Determine the (X, Y) coordinate at the center of the cell enclosing the given text.  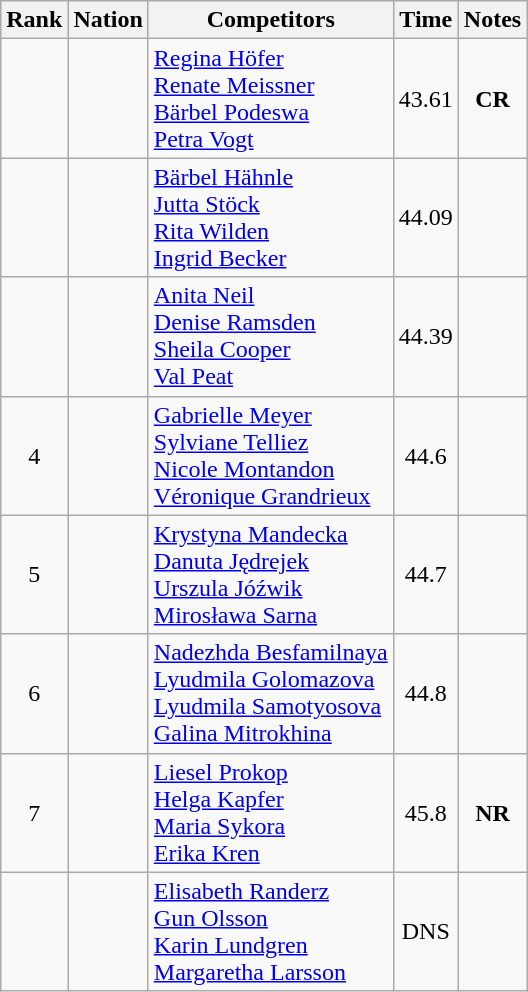
Nadezhda BesfamilnayaLyudmila GolomazovaLyudmila SamotyosovaGalina Mitrokhina (270, 694)
44.09 (426, 218)
Bärbel HähnleJutta StöckRita WildenIngrid Becker (270, 218)
CR (492, 98)
NR (492, 812)
Liesel ProkopHelga KapferMaria SykoraErika Kren (270, 812)
Rank (34, 20)
Regina HöferRenate MeissnerBärbel PodeswaPetra Vogt (270, 98)
5 (34, 574)
44.39 (426, 336)
Competitors (270, 20)
Krystyna MandeckaDanuta JędrejekUrszula JóźwikMirosława Sarna (270, 574)
Notes (492, 20)
44.8 (426, 694)
4 (34, 456)
Gabrielle MeyerSylviane TelliezNicole MontandonVéronique Grandrieux (270, 456)
7 (34, 812)
43.61 (426, 98)
Anita NeilDenise RamsdenSheila CooperVal Peat (270, 336)
6 (34, 694)
44.6 (426, 456)
Nation (108, 20)
45.8 (426, 812)
Time (426, 20)
44.7 (426, 574)
Elisabeth RanderzGun OlssonKarin LundgrenMargaretha Larsson (270, 932)
DNS (426, 932)
